Pinpoint the cell where the given text exists, returning its (X, Y) midpoint coordinate. 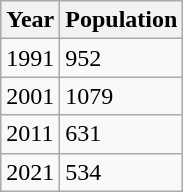
Population (122, 20)
2001 (30, 96)
1079 (122, 96)
952 (122, 58)
2011 (30, 134)
Year (30, 20)
1991 (30, 58)
534 (122, 172)
631 (122, 134)
2021 (30, 172)
